Output the (X, Y) coordinate of the center of the cell containing the given text.  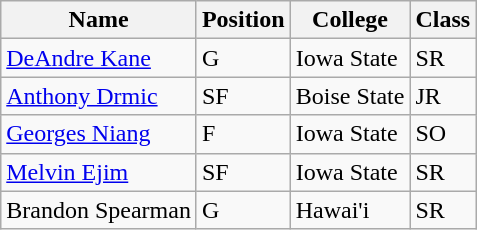
Hawai'i (350, 210)
Brandon Spearman (99, 210)
College (350, 20)
Melvin Ejim (99, 172)
SO (443, 134)
Class (443, 20)
Georges Niang (99, 134)
Name (99, 20)
F (243, 134)
Boise State (350, 96)
Position (243, 20)
DeAndre Kane (99, 58)
Anthony Drmic (99, 96)
JR (443, 96)
